Extract the (X, Y) coordinate from the center of the cell holding the provided text.  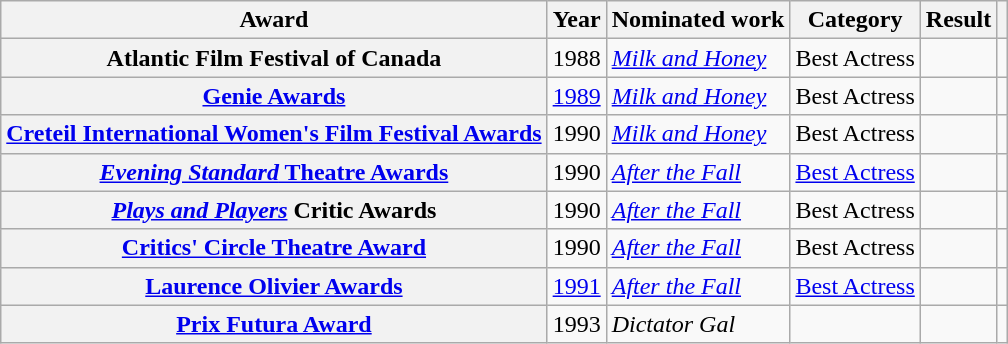
Dictator Gal (698, 324)
1993 (576, 324)
Critics' Circle Theatre Award (274, 248)
Laurence Olivier Awards (274, 286)
Plays and Players Critic Awards (274, 210)
Genie Awards (274, 96)
1989 (576, 96)
Evening Standard Theatre Awards (274, 172)
Category (855, 20)
Nominated work (698, 20)
1988 (576, 58)
Prix Futura Award (274, 324)
Creteil International Women's Film Festival Awards (274, 134)
Atlantic Film Festival of Canada (274, 58)
Year (576, 20)
1991 (576, 286)
Result (958, 20)
Award (274, 20)
